Output the (X, Y) coordinate of the center of the cell containing the given text.  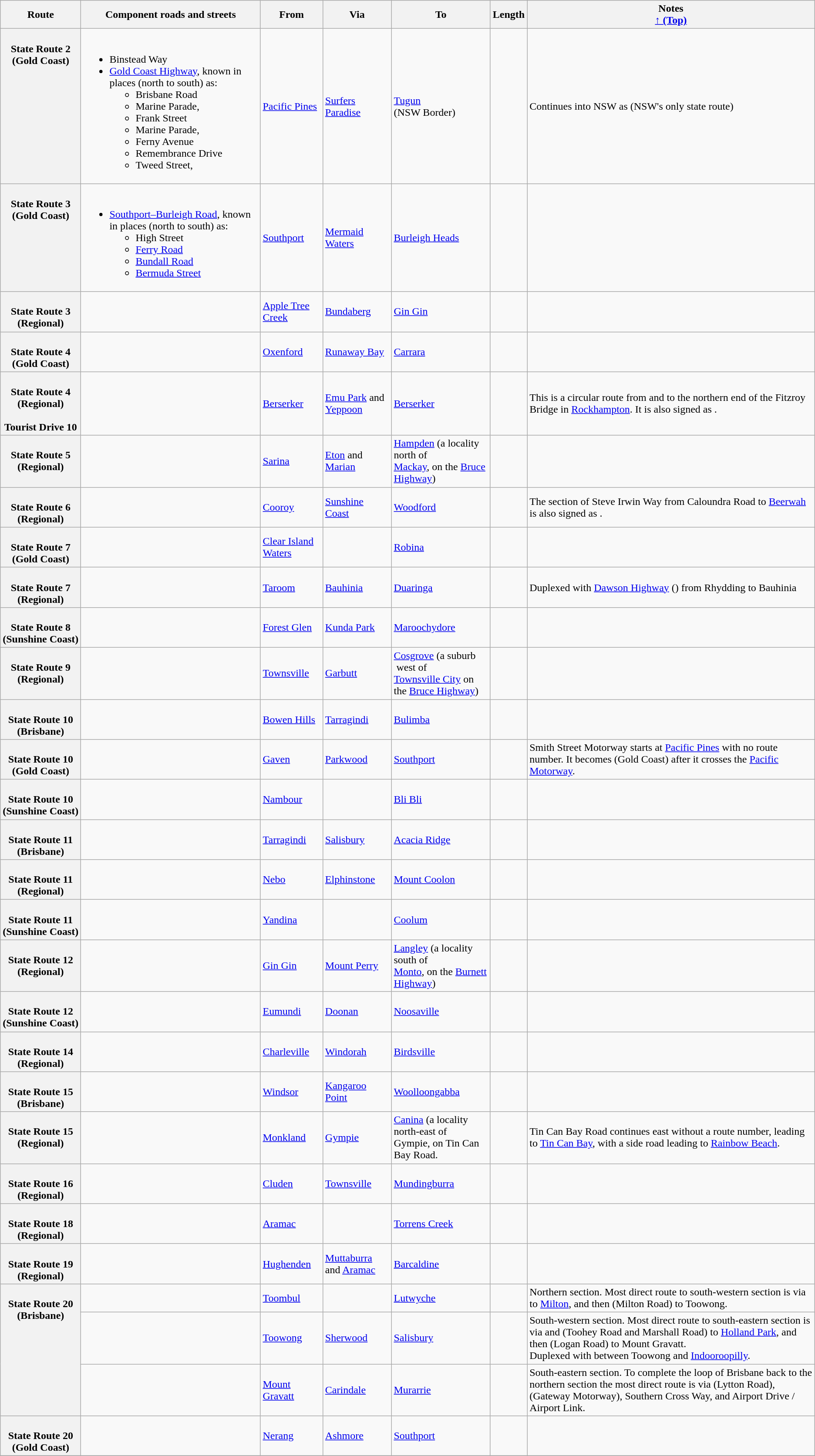
Mount Perry (357, 965)
Cluden (292, 1184)
Cooroy (292, 507)
Pacific Pines (292, 106)
Northern section. Most direct route to south-western section is via to Milton, and then (Milton Road) to Toowong. (671, 1298)
State Route 10(Sunshine Coast) (41, 800)
State Route 8(Sunshine Coast) (41, 627)
State Route 3(Regional) (41, 312)
Monkland (292, 1138)
Maroochydore (441, 627)
Cosgrove (a suburb west ofTownsville City on the Bruce Highway) (441, 673)
Mundingburra (441, 1184)
Duaringa (441, 587)
Eton and Marian (357, 461)
Toowong (292, 1338)
Murarrie (441, 1390)
State Route 7(Regional) (41, 587)
State Route 3(Gold Coast) (41, 238)
Component roads and streets (171, 15)
Route (41, 15)
State Route 12(Regional) (41, 965)
Taroom (292, 587)
Forest Glen (292, 627)
Elphinstone (357, 880)
Charleville (292, 1052)
Oxenford (292, 352)
Mermaid Waters (357, 238)
State Route 11(Brisbane) (41, 840)
State Route 6(Regional) (41, 507)
State Route 11(Regional) (41, 880)
Hughenden (292, 1264)
The section of Steve Irwin Way from Caloundra Road to Beerwah is also signed as . (671, 507)
Emu Park and Yeppoon (357, 404)
Via (357, 15)
Robina (441, 547)
Parkwood (357, 760)
Kangaroo Point (357, 1092)
Nebo (292, 880)
State Route 5(Regional) (41, 461)
Smith Street Motorway starts at Pacific Pines with no route number. It becomes (Gold Coast) after it crosses the Pacific Motorway. (671, 760)
Muttaburra and Aramac (357, 1264)
Noosaville (441, 1012)
Gympie (357, 1138)
Length (509, 15)
Birdsville (441, 1052)
Bauhinia (357, 587)
Duplexed with Dawson Highway () from Rhydding to Bauhinia (671, 587)
State Route 2 (Gold Coast) (41, 106)
State Route 10(Brisbane) (41, 719)
Mount Coolon (441, 880)
Southport–Burleigh Road, known in places (north to south) as:High StreetFerry RoadBundall RoadBermuda Street (171, 238)
State Route 16(Regional) (41, 1184)
Windorah (357, 1052)
From (292, 15)
Sunshine Coast (357, 507)
Surfers Paradise (357, 106)
State Route 15(Regional) (41, 1138)
Sarina (292, 461)
Canina (a locality north-east ofGympie, on Tin Can Bay Road. (441, 1138)
Woolloongabba (441, 1092)
Torrens Creek (441, 1224)
Kunda Park (357, 627)
Nerang (292, 1436)
Mount Gravatt (292, 1390)
Eumundi (292, 1012)
State Route 14(Regional) (41, 1052)
Bowen Hills (292, 719)
Carrara (441, 352)
Garbutt (357, 673)
Ashmore (357, 1436)
State Route 9(Regional) (41, 673)
State Route 18(Regional) (41, 1224)
Windsor (292, 1092)
Yandina (292, 920)
Doonan (357, 1012)
Clear Island Waters (292, 547)
Hampden (a locality north ofMackay, on the Bruce Highway) (441, 461)
State Route 19(Regional) (41, 1264)
Woodford (441, 507)
State Route 4(Regional)Tourist Drive 10 (41, 404)
Lutwyche (441, 1298)
Carindale (357, 1390)
Acacia Ridge (441, 840)
Tugun(NSW Border) (441, 106)
This is a circular route from and to the northern end of the Fitzroy Bridge in Rockhampton. It is also signed as . (671, 404)
State Route 10(Gold Coast) (41, 760)
Runaway Bay (357, 352)
Aramac (292, 1224)
Gaven (292, 760)
State Route 4(Gold Coast) (41, 352)
Bundaberg (357, 312)
Continues into NSW as (NSW's only state route) (671, 106)
Langley (a locality south ofMonto, on the Burnett Highway) (441, 965)
State Route 15(Brisbane) (41, 1092)
Sherwood (357, 1338)
Notes ↑ (Top) (671, 15)
Apple Tree Creek (292, 312)
State Route 20(Brisbane) (41, 1349)
Barcaldine (441, 1264)
Nambour (292, 800)
State Route 7(Gold Coast) (41, 547)
State Route 11(Sunshine Coast) (41, 920)
Bli Bli (441, 800)
Tin Can Bay Road continues east without a route number, leading to Tin Can Bay, with a side road leading to Rainbow Beach. (671, 1138)
State Route 20(Gold Coast) (41, 1436)
Bulimba (441, 719)
To (441, 15)
Toombul (292, 1298)
State Route 12(Sunshine Coast) (41, 1012)
Burleigh Heads (441, 238)
Coolum (441, 920)
